Return the [X, Y] coordinate for the center point of the cell that contains the specified text.  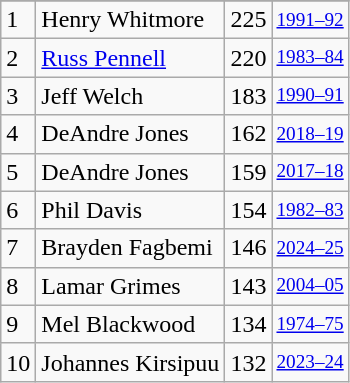
Jeff Welch [130, 96]
1990–91 [310, 96]
Russ Pennell [130, 58]
2 [18, 58]
2024–25 [310, 248]
2017–18 [310, 172]
Mel Blackwood [130, 324]
2004–05 [310, 286]
2023–24 [310, 362]
Phil Davis [130, 210]
1991–92 [310, 20]
Brayden Fagbemi [130, 248]
225 [248, 20]
162 [248, 134]
2018–19 [310, 134]
6 [18, 210]
7 [18, 248]
132 [248, 362]
3 [18, 96]
Lamar Grimes [130, 286]
8 [18, 286]
134 [248, 324]
1982–83 [310, 210]
1 [18, 20]
1974–75 [310, 324]
Henry Whitmore [130, 20]
220 [248, 58]
146 [248, 248]
5 [18, 172]
1983–84 [310, 58]
10 [18, 362]
9 [18, 324]
4 [18, 134]
143 [248, 286]
154 [248, 210]
Johannes Kirsipuu [130, 362]
183 [248, 96]
159 [248, 172]
